Return [X, Y] of the center of cell containing provided text 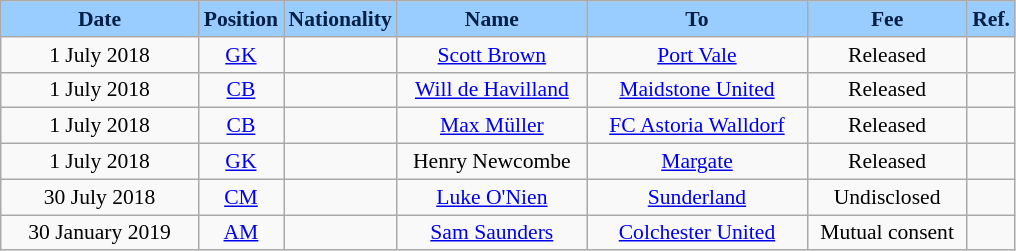
Maidstone United [697, 90]
Name [492, 19]
Margate [697, 162]
Date [100, 19]
30 July 2018 [100, 197]
To [697, 19]
AM [240, 233]
Mutual consent [887, 233]
30 January 2019 [100, 233]
Luke O'Nien [492, 197]
Colchester United [697, 233]
Fee [887, 19]
Ref. [991, 19]
Will de Havilland [492, 90]
Undisclosed [887, 197]
Position [240, 19]
Nationality [340, 19]
Max Müller [492, 126]
Sam Saunders [492, 233]
Sunderland [697, 197]
Port Vale [697, 55]
Henry Newcombe [492, 162]
Scott Brown [492, 55]
FC Astoria Walldorf [697, 126]
CM [240, 197]
